Determine the (x, y) coordinate at the center of the cell enclosing the given text.  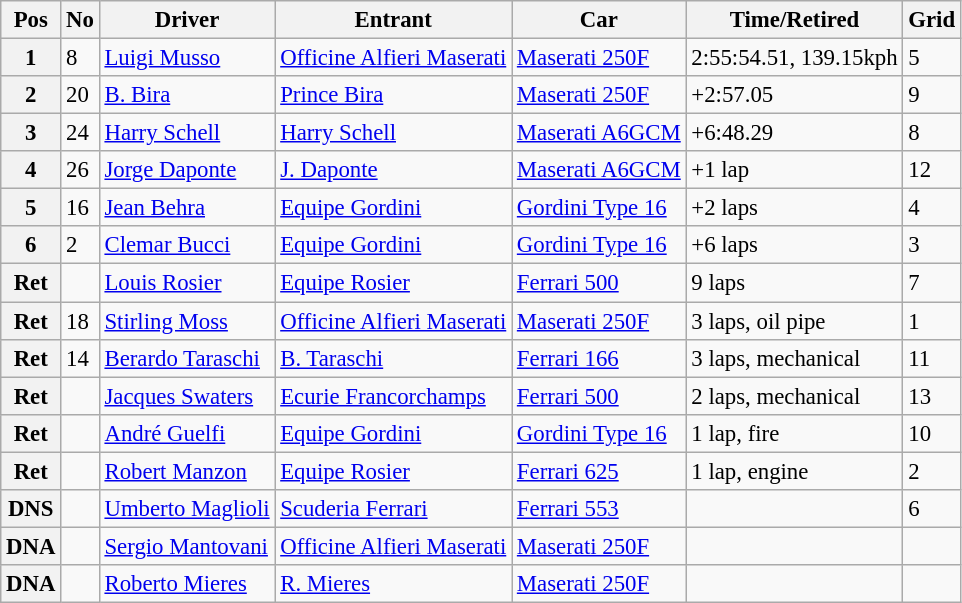
13 (932, 396)
10 (932, 433)
+2 laps (794, 208)
2 laps, mechanical (794, 396)
DNS (31, 509)
B. Bira (187, 95)
12 (932, 170)
Berardo Taraschi (187, 358)
11 (932, 358)
24 (80, 133)
Robert Manzon (187, 471)
Sergio Mantovani (187, 546)
No (80, 20)
2:55:54.51, 139.15kph (794, 58)
Time/Retired (794, 20)
Ferrari 625 (599, 471)
+6 laps (794, 245)
Ecurie Francorchamps (394, 396)
B. Taraschi (394, 358)
+2:57.05 (794, 95)
Roberto Mieres (187, 584)
1 lap, engine (794, 471)
Ferrari 553 (599, 509)
14 (80, 358)
16 (80, 208)
Umberto Maglioli (187, 509)
20 (80, 95)
18 (80, 321)
Luigi Musso (187, 58)
+6:48.29 (794, 133)
Prince Bira (394, 95)
7 (932, 283)
Ferrari 166 (599, 358)
J. Daponte (394, 170)
Louis Rosier (187, 283)
Clemar Bucci (187, 245)
Entrant (394, 20)
1 lap, fire (794, 433)
R. Mieres (394, 584)
Jean Behra (187, 208)
26 (80, 170)
André Guelfi (187, 433)
3 laps, mechanical (794, 358)
Driver (187, 20)
+1 lap (794, 170)
Stirling Moss (187, 321)
Scuderia Ferrari (394, 509)
3 laps, oil pipe (794, 321)
Pos (31, 20)
Car (599, 20)
Jacques Swaters (187, 396)
9 (932, 95)
Grid (932, 20)
Jorge Daponte (187, 170)
9 laps (794, 283)
